Search for the cell housing the specified text and yield its [x, y] center coordinate. 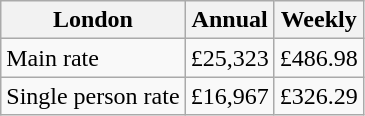
Annual [230, 20]
Main rate [93, 58]
£486.98 [318, 58]
£16,967 [230, 96]
London [93, 20]
£326.29 [318, 96]
Single person rate [93, 96]
Weekly [318, 20]
£25,323 [230, 58]
